Identify which cell holds the provided text, then report its (x, y) central coordinate. 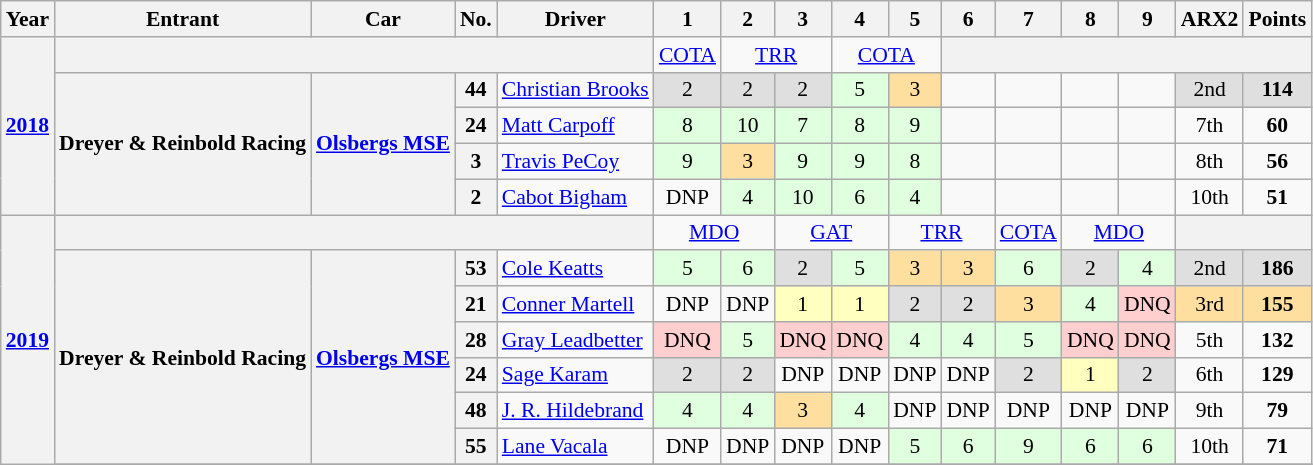
186 (1277, 269)
Matt Carpoff (576, 126)
Lane Vacala (576, 447)
28 (476, 340)
129 (1277, 375)
71 (1277, 447)
56 (1277, 162)
J. R. Hildebrand (576, 411)
8th (1210, 162)
Points (1277, 19)
3rd (1210, 304)
Entrant (182, 19)
ARX2 (1210, 19)
2018 (28, 126)
Gray Leadbetter (576, 340)
GAT (831, 233)
5th (1210, 340)
114 (1277, 90)
60 (1277, 126)
Cabot Bigham (576, 197)
155 (1277, 304)
21 (476, 304)
51 (1277, 197)
Year (28, 19)
55 (476, 447)
Conner Martell (576, 304)
Christian Brooks (576, 90)
6th (1210, 375)
Cole Keatts (576, 269)
Car (383, 19)
9th (1210, 411)
No. (476, 19)
Driver (576, 19)
2019 (28, 340)
48 (476, 411)
132 (1277, 340)
53 (476, 269)
44 (476, 90)
7th (1210, 126)
79 (1277, 411)
Sage Karam (576, 375)
Travis PeCoy (576, 162)
